Determine the (x, y) coordinate at the center of the cell enclosing the given text.  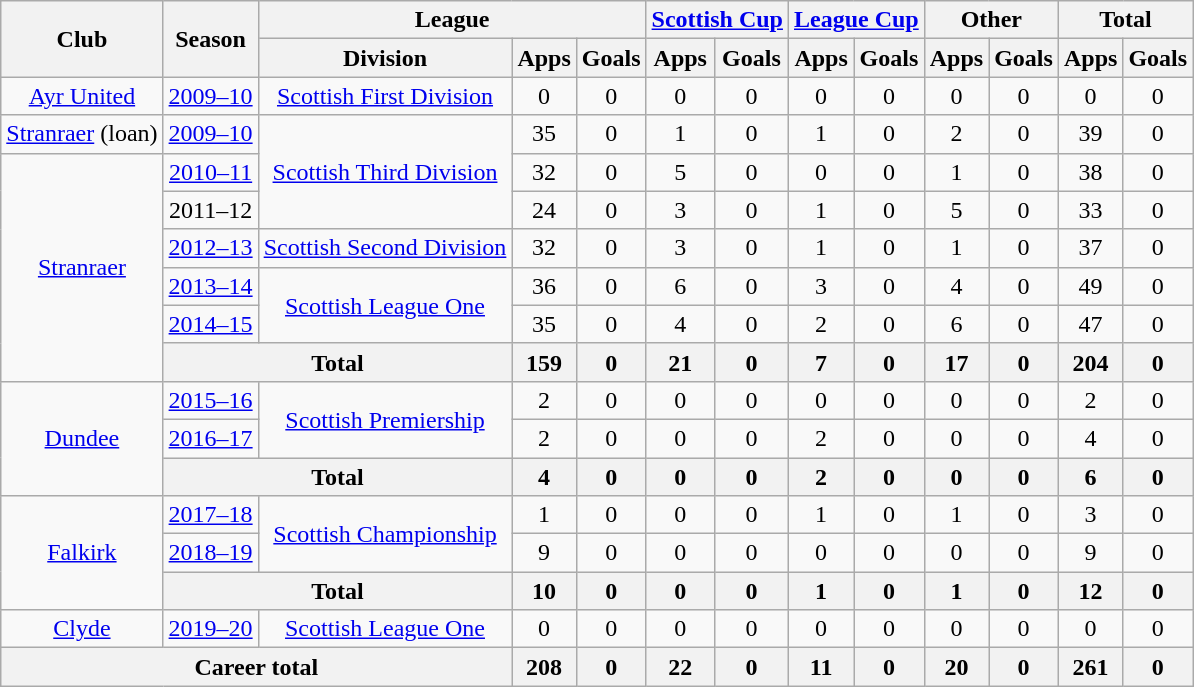
Scottish Third Division (385, 172)
12 (1090, 591)
20 (956, 667)
159 (544, 362)
39 (1090, 134)
47 (1090, 324)
Clyde (82, 629)
Other (991, 20)
11 (820, 667)
36 (544, 286)
17 (956, 362)
2016–17 (210, 438)
33 (1090, 210)
League Cup (856, 20)
2017–18 (210, 515)
Scottish Championship (385, 534)
22 (680, 667)
38 (1090, 172)
Scottish Second Division (385, 248)
Falkirk (82, 553)
Club (82, 39)
21 (680, 362)
49 (1090, 286)
Division (385, 58)
Season (210, 39)
2019–20 (210, 629)
Career total (256, 667)
League (452, 20)
208 (544, 667)
Dundee (82, 438)
24 (544, 210)
2012–13 (210, 248)
204 (1090, 362)
Scottish First Division (385, 96)
2011–12 (210, 210)
Scottish Premiership (385, 419)
2018–19 (210, 553)
2015–16 (210, 400)
Stranraer (82, 267)
Stranraer (loan) (82, 134)
261 (1090, 667)
10 (544, 591)
2014–15 (210, 324)
7 (820, 362)
Scottish Cup (717, 20)
37 (1090, 248)
2010–11 (210, 172)
2013–14 (210, 286)
Ayr United (82, 96)
